Provide the (x, y) coordinate of the cell's center where the given text is located.  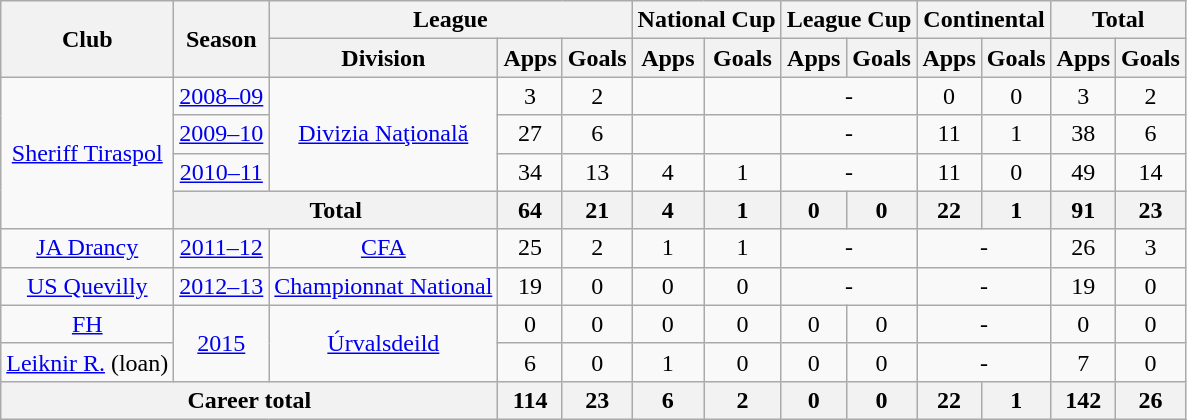
13 (597, 172)
Career total (250, 400)
Championnat National (384, 286)
Division (384, 58)
Continental (984, 20)
League Cup (849, 20)
91 (1083, 210)
14 (1151, 172)
38 (1083, 134)
National Cup (706, 20)
21 (597, 210)
Divizia Naţională (384, 134)
League (450, 20)
Club (88, 39)
2011–12 (222, 248)
27 (530, 134)
CFA (384, 248)
JA Drancy (88, 248)
64 (530, 210)
Leiknir R. (loan) (88, 362)
142 (1083, 400)
49 (1083, 172)
FH (88, 324)
Season (222, 39)
Sheriff Tiraspol (88, 153)
114 (530, 400)
Úrvalsdeild (384, 343)
2009–10 (222, 134)
2010–11 (222, 172)
2008–09 (222, 96)
7 (1083, 362)
25 (530, 248)
2012–13 (222, 286)
US Quevilly (88, 286)
2015 (222, 343)
34 (530, 172)
